For the text-containing cell, return its midpoint in [X, Y] coordinate format. 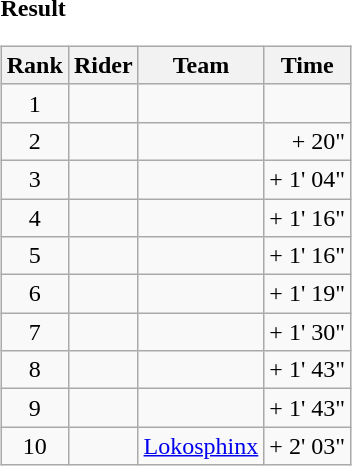
10 [34, 446]
3 [34, 179]
Lokosphinx [201, 446]
4 [34, 217]
+ 1' 04" [308, 179]
Time [308, 65]
Rider [103, 65]
2 [34, 141]
+ 1' 30" [308, 332]
+ 1' 19" [308, 294]
8 [34, 370]
7 [34, 332]
Team [201, 65]
+ 2' 03" [308, 446]
9 [34, 408]
+ 20" [308, 141]
1 [34, 103]
Rank [34, 65]
5 [34, 256]
6 [34, 294]
